Return the (X, Y) coordinate for the center point of the cell that contains the specified text.  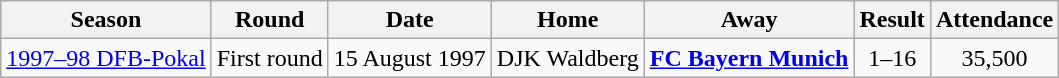
Away (749, 20)
DJK Waldberg (568, 58)
Home (568, 20)
1997–98 DFB-Pokal (106, 58)
15 August 1997 (410, 58)
Season (106, 20)
Round (270, 20)
1–16 (892, 58)
Date (410, 20)
35,500 (994, 58)
Attendance (994, 20)
Result (892, 20)
FC Bayern Munich (749, 58)
First round (270, 58)
